Return the (x, y) coordinate for the center point of the cell that contains the specified text.  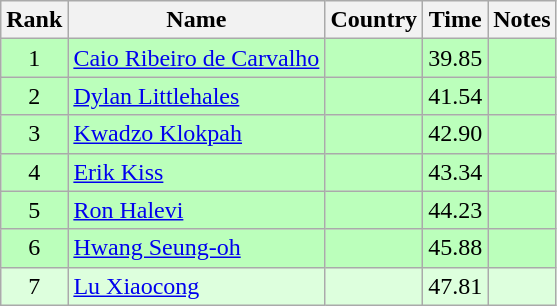
43.34 (456, 172)
Notes (522, 20)
Country (374, 20)
45.88 (456, 248)
Time (456, 20)
7 (34, 286)
1 (34, 58)
5 (34, 210)
3 (34, 134)
4 (34, 172)
41.54 (456, 96)
47.81 (456, 286)
6 (34, 248)
Name (196, 20)
Hwang Seung-oh (196, 248)
Caio Ribeiro de Carvalho (196, 58)
42.90 (456, 134)
Lu Xiaocong (196, 286)
Rank (34, 20)
44.23 (456, 210)
2 (34, 96)
Kwadzo Klokpah (196, 134)
39.85 (456, 58)
Erik Kiss (196, 172)
Ron Halevi (196, 210)
Dylan Littlehales (196, 96)
